Detect which cell encompasses the target text, then output its (x, y) center coordinate. 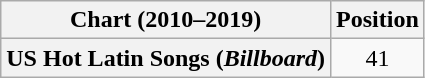
41 (378, 58)
US Hot Latin Songs (Billboard) (166, 58)
Chart (2010–2019) (166, 20)
Position (378, 20)
